Scan for the cell matching the given text and deliver its (X, Y) coordinate at center. 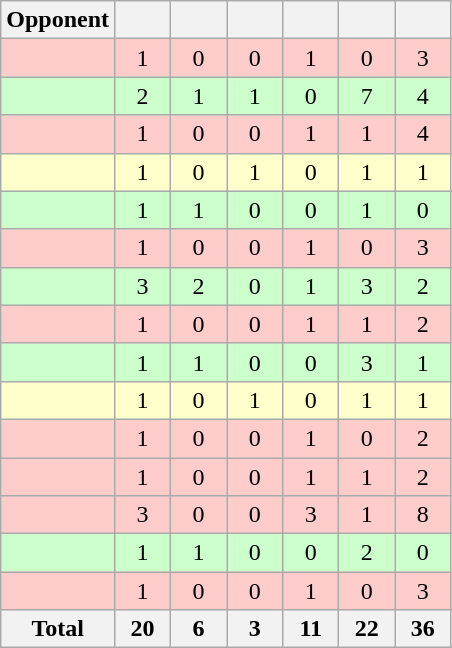
7 (367, 96)
20 (143, 629)
8 (423, 515)
Opponent (58, 20)
11 (311, 629)
6 (199, 629)
Total (58, 629)
36 (423, 629)
22 (367, 629)
